Identify which cell holds the provided text, then report its [x, y] central coordinate. 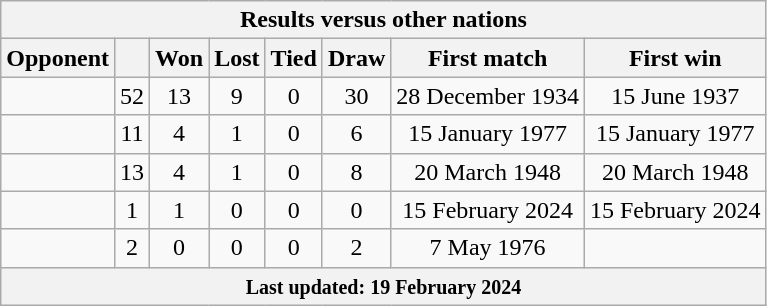
52 [132, 96]
Won [180, 58]
First match [488, 58]
30 [356, 96]
First win [675, 58]
Tied [294, 58]
Results versus other nations [384, 20]
Last updated: 19 February 2024 [384, 286]
Draw [356, 58]
15 June 1937 [675, 96]
9 [237, 96]
11 [132, 134]
Opponent [58, 58]
28 December 1934 [488, 96]
Lost [237, 58]
7 May 1976 [488, 248]
6 [356, 134]
8 [356, 172]
